Detect which cell encompasses the target text, then output its [x, y] center coordinate. 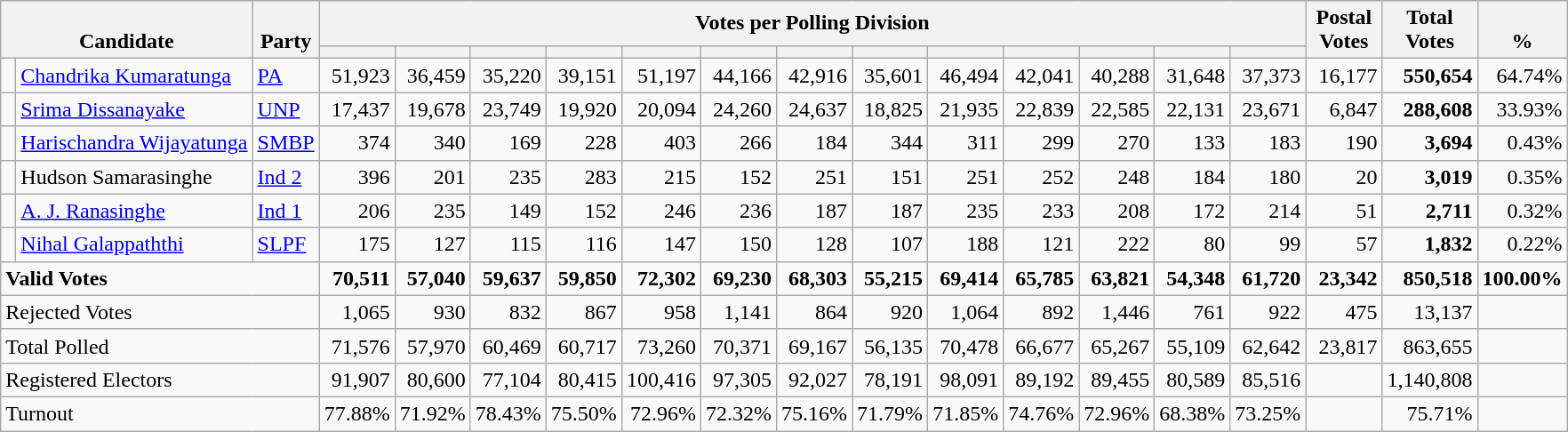
1,832 [1429, 244]
63,821 [1116, 278]
Votes per Polling Division [812, 23]
61,720 [1268, 278]
100,416 [661, 380]
930 [432, 312]
127 [432, 244]
37,373 [1268, 76]
23,749 [508, 109]
Party [286, 30]
UNP [286, 109]
23,342 [1344, 278]
922 [1268, 312]
311 [965, 143]
215 [661, 177]
396 [357, 177]
33.93% [1522, 109]
266 [738, 143]
Total Polled [160, 346]
31,648 [1193, 76]
54,348 [1193, 278]
18,825 [891, 109]
2,711 [1429, 211]
70,511 [357, 278]
550,654 [1429, 76]
70,478 [965, 346]
252 [1042, 177]
71.92% [432, 413]
70,371 [738, 346]
Ind 2 [286, 177]
248 [1116, 177]
850,518 [1429, 278]
24,637 [814, 109]
80 [1193, 244]
55,109 [1193, 346]
73,260 [661, 346]
69,414 [965, 278]
270 [1116, 143]
97,305 [738, 380]
233 [1042, 211]
222 [1116, 244]
65,785 [1042, 278]
92,027 [814, 380]
Turnout [160, 413]
183 [1268, 143]
57,970 [432, 346]
57 [1344, 244]
133 [1193, 143]
42,916 [814, 76]
214 [1268, 211]
128 [814, 244]
35,601 [891, 76]
920 [891, 312]
1,141 [738, 312]
65,267 [1116, 346]
46,494 [965, 76]
13,137 [1429, 312]
72.32% [738, 413]
Candidate [126, 30]
75.16% [814, 413]
77.88% [357, 413]
69,167 [814, 346]
78,191 [891, 380]
892 [1042, 312]
59,637 [508, 278]
228 [583, 143]
1,446 [1116, 312]
% [1522, 30]
66,677 [1042, 346]
72,302 [661, 278]
23,671 [1268, 109]
89,192 [1042, 380]
62,642 [1268, 346]
761 [1193, 312]
19,920 [583, 109]
68,303 [814, 278]
283 [583, 177]
80,589 [1193, 380]
16,177 [1344, 76]
Rejected Votes [160, 312]
206 [357, 211]
149 [508, 211]
150 [738, 244]
22,839 [1042, 109]
190 [1344, 143]
57,040 [432, 278]
475 [1344, 312]
99 [1268, 244]
80,415 [583, 380]
175 [357, 244]
73.25% [1268, 413]
78.43% [508, 413]
77,104 [508, 380]
Chandrika Kumaratunga [134, 76]
20,094 [661, 109]
172 [1193, 211]
69,230 [738, 278]
42,041 [1042, 76]
40,288 [1116, 76]
98,091 [965, 380]
1,140,808 [1429, 380]
23,817 [1344, 346]
71.79% [891, 413]
19,678 [432, 109]
80,600 [432, 380]
121 [1042, 244]
89,455 [1116, 380]
0.43% [1522, 143]
151 [891, 177]
344 [891, 143]
299 [1042, 143]
60,717 [583, 346]
71.85% [965, 413]
867 [583, 312]
403 [661, 143]
288,608 [1429, 109]
Harischandra Wijayatunga [134, 143]
PostalVotes [1344, 30]
107 [891, 244]
39,151 [583, 76]
22,585 [1116, 109]
208 [1116, 211]
116 [583, 244]
60,469 [508, 346]
246 [661, 211]
Total Votes [1429, 30]
Registered Electors [160, 380]
0.22% [1522, 244]
201 [432, 177]
3,694 [1429, 143]
35,220 [508, 76]
20 [1344, 177]
85,516 [1268, 380]
180 [1268, 177]
863,655 [1429, 346]
100.00% [1522, 278]
22,131 [1193, 109]
51,197 [661, 76]
Valid Votes [160, 278]
75.50% [583, 413]
374 [357, 143]
236 [738, 211]
17,437 [357, 109]
24,260 [738, 109]
74.76% [1042, 413]
75.71% [1429, 413]
51 [1344, 211]
A. J. Ranasinghe [134, 211]
91,907 [357, 380]
147 [661, 244]
0.35% [1522, 177]
340 [432, 143]
PA [286, 76]
Nihal Galappaththi [134, 244]
36,459 [432, 76]
Hudson Samarasinghe [134, 177]
1,064 [965, 312]
68.38% [1193, 413]
64.74% [1522, 76]
44,166 [738, 76]
864 [814, 312]
SMBP [286, 143]
6,847 [1344, 109]
Srima Dissanayake [134, 109]
SLPF [286, 244]
Ind 1 [286, 211]
55,215 [891, 278]
59,850 [583, 278]
0.32% [1522, 211]
71,576 [357, 346]
169 [508, 143]
832 [508, 312]
1,065 [357, 312]
188 [965, 244]
958 [661, 312]
21,935 [965, 109]
51,923 [357, 76]
3,019 [1429, 177]
56,135 [891, 346]
115 [508, 244]
